Capture the cell that displays the provided text and extract its (x, y) central coordinate. 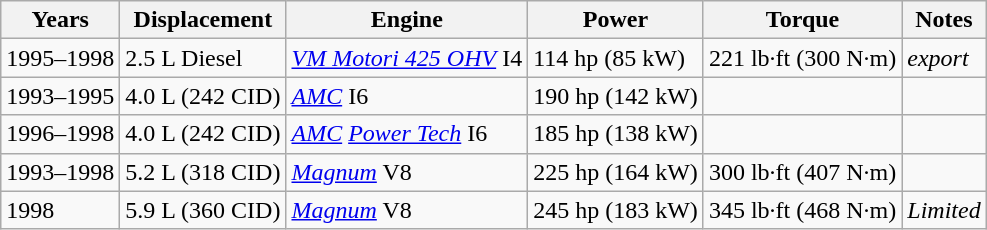
225 hp (164 kW) (616, 172)
export (944, 58)
300 lb·ft (407 N·m) (802, 172)
Engine (407, 20)
AMC Power Tech I6 (407, 134)
345 lb·ft (468 N·m) (802, 210)
245 hp (183 kW) (616, 210)
Years (60, 20)
190 hp (142 kW) (616, 96)
1995–1998 (60, 58)
1993–1998 (60, 172)
5.9 L (360 CID) (203, 210)
1998 (60, 210)
1993–1995 (60, 96)
114 hp (85 kW) (616, 58)
Power (616, 20)
Notes (944, 20)
1996–1998 (60, 134)
Torque (802, 20)
185 hp (138 kW) (616, 134)
AMC I6 (407, 96)
VM Motori 425 OHV I4 (407, 58)
Limited (944, 210)
221 lb·ft (300 N·m) (802, 58)
5.2 L (318 CID) (203, 172)
2.5 L Diesel (203, 58)
Displacement (203, 20)
